Pinpoint the cell where the given text exists, returning its (x, y) midpoint coordinate. 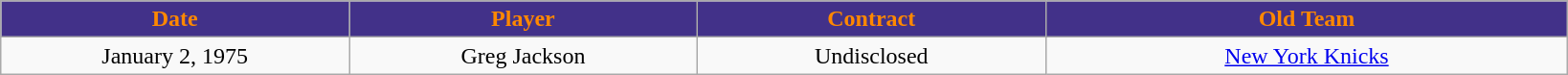
Contract (871, 19)
Player (524, 19)
Undisclosed (871, 56)
Greg Jackson (524, 56)
Old Team (1307, 19)
New York Knicks (1307, 56)
January 2, 1975 (175, 56)
Date (175, 19)
